Determine the [X, Y] coordinate at the center of the cell enclosing the given text.  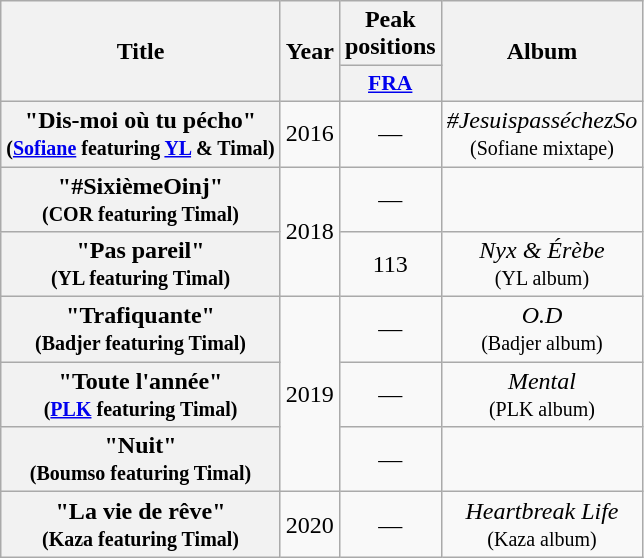
"Nuit" (Boumso featuring Timal) [141, 460]
Year [310, 52]
2018 [310, 231]
2020 [310, 524]
"#SixièmeOinj" (COR featuring Timal) [141, 198]
"Pas pareil" (YL featuring Timal) [141, 264]
2016 [310, 134]
Mental(PLK album) [542, 394]
Album [542, 52]
#JesuispasséchezSo(Sofiane mixtape) [542, 134]
Peak positions [390, 34]
"Trafiquante" (Badjer featuring Timal) [141, 330]
"La vie de rêve" (Kaza featuring Timal) [141, 524]
O.D(Badjer album) [542, 330]
113 [390, 264]
"Dis-moi où tu pécho" (Sofiane featuring YL & Timal) [141, 134]
FRA [390, 84]
Nyx & Érèbe(YL album) [542, 264]
"Toute l'année" (PLK featuring Timal) [141, 394]
2019 [310, 394]
Title [141, 52]
Heartbreak Life(Kaza album) [542, 524]
